Locate the cell with the specified text and output its [X, Y] center coordinate. 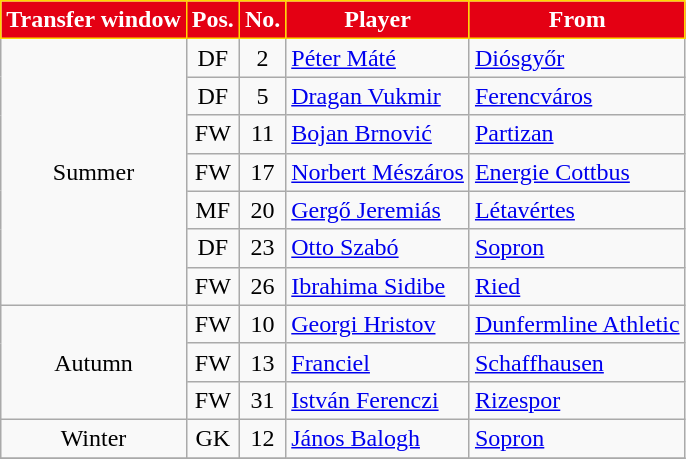
Dragan Vukmir [378, 96]
No. [262, 20]
12 [262, 438]
Player [378, 20]
17 [262, 172]
Otto Szabó [378, 248]
Dunfermline Athletic [577, 324]
Autumn [94, 362]
Winter [94, 438]
GK [212, 438]
11 [262, 134]
Transfer window [94, 20]
Diósgyőr [577, 58]
Franciel [378, 362]
Norbert Mészáros [378, 172]
26 [262, 286]
Ried [577, 286]
Partizan [577, 134]
From [577, 20]
Bojan Brnović [378, 134]
Schaffhausen [577, 362]
MF [212, 210]
Summer [94, 172]
10 [262, 324]
István Ferenczi [378, 400]
Létavértes [577, 210]
Gergő Jeremiás [378, 210]
Pos. [212, 20]
31 [262, 400]
Ibrahima Sidibe [378, 286]
5 [262, 96]
20 [262, 210]
Ferencváros [577, 96]
Péter Máté [378, 58]
Rizespor [577, 400]
Georgi Hristov [378, 324]
Energie Cottbus [577, 172]
13 [262, 362]
23 [262, 248]
János Balogh [378, 438]
2 [262, 58]
